Identify which cell holds the provided text, then report its [x, y] central coordinate. 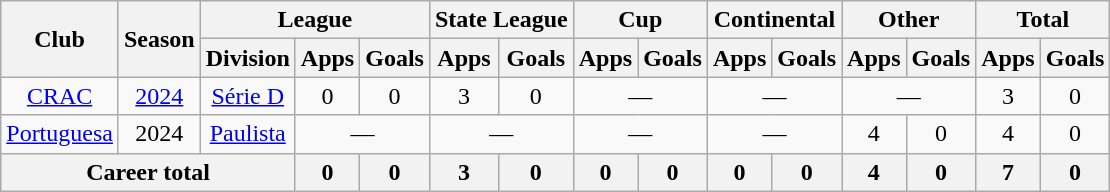
League [314, 20]
Cup [640, 20]
CRAC [60, 96]
Club [60, 39]
Total [1043, 20]
State League [501, 20]
Paulista [248, 134]
Continental [774, 20]
Season [159, 39]
Portuguesa [60, 134]
7 [1008, 172]
Other [909, 20]
Career total [148, 172]
Série D [248, 96]
Division [248, 58]
